Pinpoint the cell where the given text exists, returning its [X, Y] midpoint coordinate. 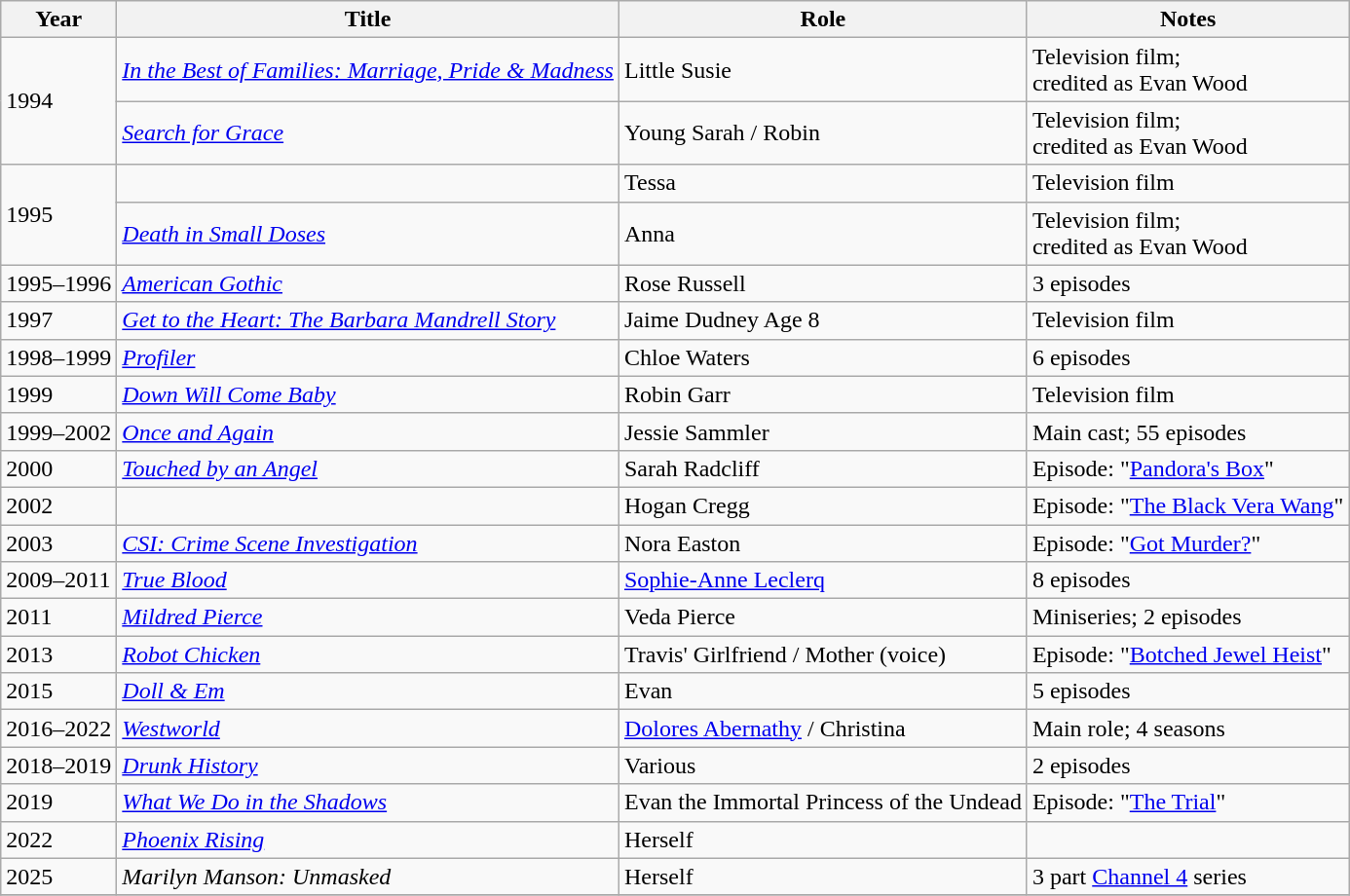
Miniseries; 2 episodes [1187, 617]
Death in Small Doses [368, 234]
1999–2002 [58, 431]
Phoenix Rising [368, 840]
True Blood [368, 580]
2011 [58, 617]
Episode: "The Trial" [1187, 803]
Evan the Immortal Princess of the Undead [822, 803]
8 episodes [1187, 580]
Notes [1187, 19]
Search for Grace [368, 132]
Young Sarah / Robin [822, 132]
Main role; 4 seasons [1187, 728]
2018–2019 [58, 765]
3 part Channel 4 series [1187, 877]
2000 [58, 468]
Westworld [368, 728]
What We Do in the Shadows [368, 803]
Episode: "Got Murder?" [1187, 542]
Once and Again [368, 431]
Chloe Waters [822, 357]
2016–2022 [58, 728]
Tessa [822, 183]
Year [58, 19]
Jessie Sammler [822, 431]
1995–1996 [58, 283]
Sarah Radcliff [822, 468]
Travis' Girlfriend / Mother (voice) [822, 654]
2022 [58, 840]
2009–2011 [58, 580]
Title [368, 19]
Dolores Abernathy / Christina [822, 728]
2025 [58, 877]
Jaime Dudney Age 8 [822, 320]
CSI: Crime Scene Investigation [368, 542]
2003 [58, 542]
Robin Garr [822, 394]
Sophie-Anne Leclerq [822, 580]
Nora Easton [822, 542]
Episode: "The Black Vera Wang" [1187, 505]
5 episodes [1187, 691]
6 episodes [1187, 357]
2019 [58, 803]
Main cast; 55 episodes [1187, 431]
2 episodes [1187, 765]
2013 [58, 654]
Touched by an Angel [368, 468]
Drunk History [368, 765]
1995 [58, 214]
Rose Russell [822, 283]
Mildred Pierce [368, 617]
Get to the Heart: The Barbara Mandrell Story [368, 320]
1997 [58, 320]
American Gothic [368, 283]
1999 [58, 394]
Evan [822, 691]
Episode: "Pandora's Box" [1187, 468]
2015 [58, 691]
Down Will Come Baby [368, 394]
Hogan Cregg [822, 505]
3 episodes [1187, 283]
Role [822, 19]
2002 [58, 505]
Little Susie [822, 70]
1994 [58, 101]
Various [822, 765]
Veda Pierce [822, 617]
Episode: "Botched Jewel Heist" [1187, 654]
Anna [822, 234]
Robot Chicken [368, 654]
1998–1999 [58, 357]
Marilyn Manson: Unmasked [368, 877]
Profiler [368, 357]
Doll & Em [368, 691]
In the Best of Families: Marriage, Pride & Madness [368, 70]
